Find where the given text appears and provide that cell's center as [X, Y] coordinate. 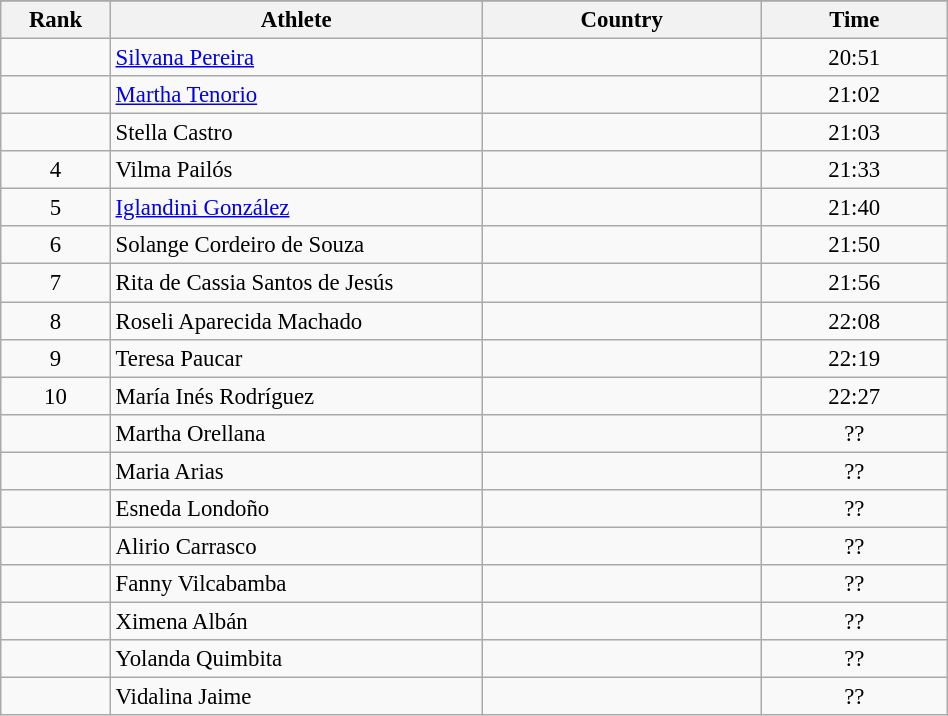
Country [622, 20]
6 [56, 245]
Athlete [296, 20]
Teresa Paucar [296, 358]
21:02 [854, 95]
21:33 [854, 170]
22:08 [854, 321]
Maria Arias [296, 471]
21:56 [854, 283]
Rita de Cassia Santos de Jesús [296, 283]
Fanny Vilcabamba [296, 584]
Rank [56, 20]
22:19 [854, 358]
7 [56, 283]
21:03 [854, 133]
Stella Castro [296, 133]
Silvana Pereira [296, 58]
8 [56, 321]
9 [56, 358]
Solange Cordeiro de Souza [296, 245]
Esneda Londoño [296, 509]
Vilma Pailós [296, 170]
Yolanda Quimbita [296, 659]
5 [56, 208]
Alirio Carrasco [296, 546]
Martha Tenorio [296, 95]
Time [854, 20]
Vidalina Jaime [296, 697]
21:40 [854, 208]
20:51 [854, 58]
22:27 [854, 396]
21:50 [854, 245]
10 [56, 396]
Ximena Albán [296, 621]
Martha Orellana [296, 433]
María Inés Rodríguez [296, 396]
Roseli Aparecida Machado [296, 321]
4 [56, 170]
Iglandini González [296, 208]
